Extract the (X, Y) coordinate from the center of the cell holding the provided text.  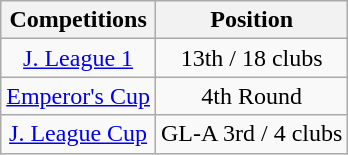
13th / 18 clubs (251, 58)
Emperor's Cup (78, 96)
Competitions (78, 20)
J. League 1 (78, 58)
GL-A 3rd / 4 clubs (251, 134)
J. League Cup (78, 134)
4th Round (251, 96)
Position (251, 20)
